Capture the cell that displays the provided text and extract its (X, Y) central coordinate. 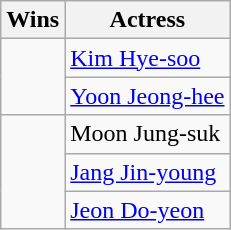
Moon Jung-suk (148, 134)
Kim Hye-soo (148, 58)
Jang Jin-young (148, 172)
Yoon Jeong-hee (148, 96)
Wins (33, 20)
Jeon Do-yeon (148, 210)
Actress (148, 20)
